Capture the cell that displays the provided text and extract its [X, Y] central coordinate. 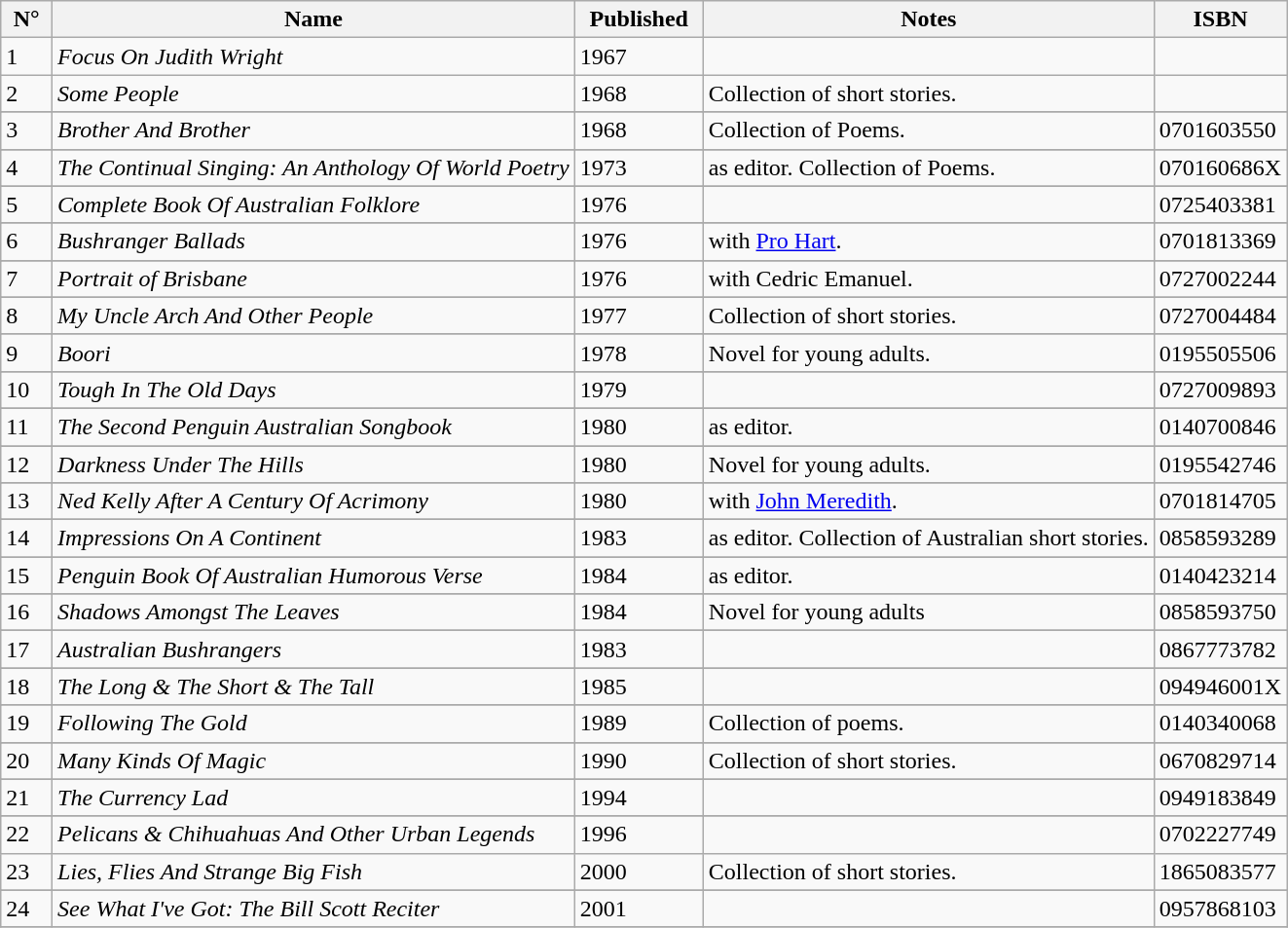
18 [27, 687]
0727009893 [1220, 390]
My Uncle Arch And Other People [313, 316]
Complete Book Of Australian Folklore [313, 204]
The Continual Singing: An Anthology Of World Poetry [313, 167]
0701603550 [1220, 130]
0140700846 [1220, 427]
0195542746 [1220, 464]
1989 [639, 724]
3 [27, 130]
Boori [313, 353]
Many Kinds Of Magic [313, 761]
Novel for young adults [929, 612]
5 [27, 204]
The Long & The Short & The Tall [313, 687]
Penguin Book Of Australian Humorous Verse [313, 575]
0701813369 [1220, 241]
13 [27, 501]
094946001X [1220, 687]
Bushranger Ballads [313, 241]
Ned Kelly After A Century Of Acrimony [313, 501]
21 [27, 798]
7 [27, 278]
See What I've Got: The Bill Scott Reciter [313, 909]
Shadows Amongst The Leaves [313, 612]
0858593750 [1220, 612]
Darkness Under The Hills [313, 464]
1994 [639, 798]
0957868103 [1220, 909]
as editor. Collection of Poems. [929, 167]
0725403381 [1220, 204]
2000 [639, 872]
Collection of poems. [929, 724]
Published [639, 19]
Focus On Judith Wright [313, 56]
0949183849 [1220, 798]
24 [27, 909]
1996 [639, 835]
1978 [639, 353]
Australian Bushrangers [313, 650]
17 [27, 650]
1985 [639, 687]
Lies, Flies And Strange Big Fish [313, 872]
The Second Penguin Australian Songbook [313, 427]
0858593289 [1220, 538]
0701814705 [1220, 501]
with Pro Hart. [929, 241]
0670829714 [1220, 761]
Following The Gold [313, 724]
1967 [639, 56]
with John Meredith. [929, 501]
Pelicans & Chihuahuas And Other Urban Legends [313, 835]
Some People [313, 93]
2 [27, 93]
8 [27, 316]
1979 [639, 390]
Name [313, 19]
12 [27, 464]
1865083577 [1220, 872]
6 [27, 241]
0867773782 [1220, 650]
N° [27, 19]
Notes [929, 19]
Collection of Poems. [929, 130]
4 [27, 167]
1973 [639, 167]
1990 [639, 761]
0140340068 [1220, 724]
070160686X [1220, 167]
0140423214 [1220, 575]
10 [27, 390]
Portrait of Brisbane [313, 278]
0727002244 [1220, 278]
ISBN [1220, 19]
0195505506 [1220, 353]
Tough In The Old Days [313, 390]
with Cedric Emanuel. [929, 278]
Brother And Brother [313, 130]
0702227749 [1220, 835]
1977 [639, 316]
1 [27, 56]
16 [27, 612]
23 [27, 872]
22 [27, 835]
The Currency Lad [313, 798]
14 [27, 538]
0727004484 [1220, 316]
9 [27, 353]
as editor. Collection of Australian short stories. [929, 538]
11 [27, 427]
19 [27, 724]
15 [27, 575]
2001 [639, 909]
Impressions On A Continent [313, 538]
20 [27, 761]
